Identify which cell holds the provided text, then report its (X, Y) central coordinate. 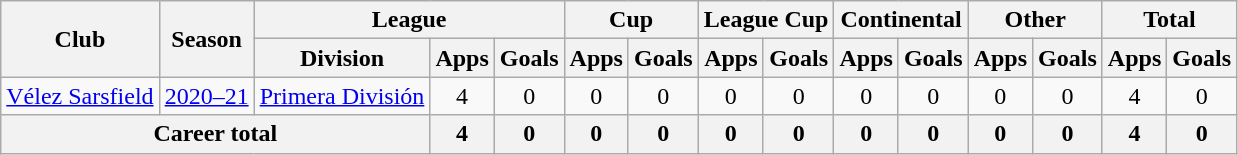
Club (80, 39)
Vélez Sarsfield (80, 96)
2020–21 (206, 96)
Total (1169, 20)
League Cup (766, 20)
Career total (216, 134)
Division (342, 58)
League (409, 20)
Primera División (342, 96)
Cup (631, 20)
Continental (901, 20)
Other (1035, 20)
Season (206, 39)
